Detect which cell encompasses the target text, then output its (X, Y) center coordinate. 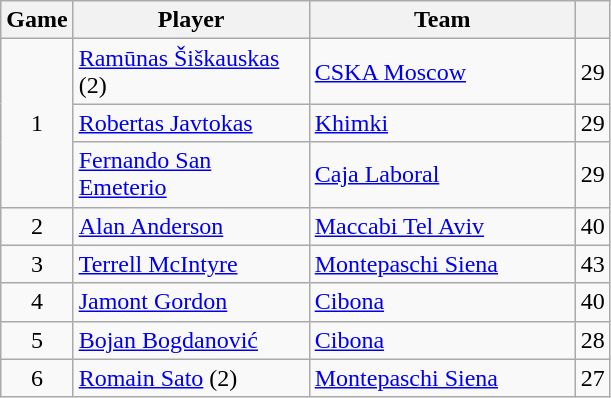
Fernando San Emeterio (191, 174)
CSKA Moscow (442, 72)
6 (37, 378)
Jamont Gordon (191, 302)
Game (37, 20)
Romain Sato (2) (191, 378)
43 (592, 264)
28 (592, 340)
Ramūnas Šiškauskas (2) (191, 72)
Maccabi Tel Aviv (442, 226)
Alan Anderson (191, 226)
5 (37, 340)
Robertas Javtokas (191, 123)
Khimki (442, 123)
Caja Laboral (442, 174)
Bojan Bogdanović (191, 340)
Player (191, 20)
2 (37, 226)
1 (37, 123)
Terrell McIntyre (191, 264)
4 (37, 302)
27 (592, 378)
3 (37, 264)
Team (442, 20)
